Search for the cell housing the specified text and yield its [X, Y] center coordinate. 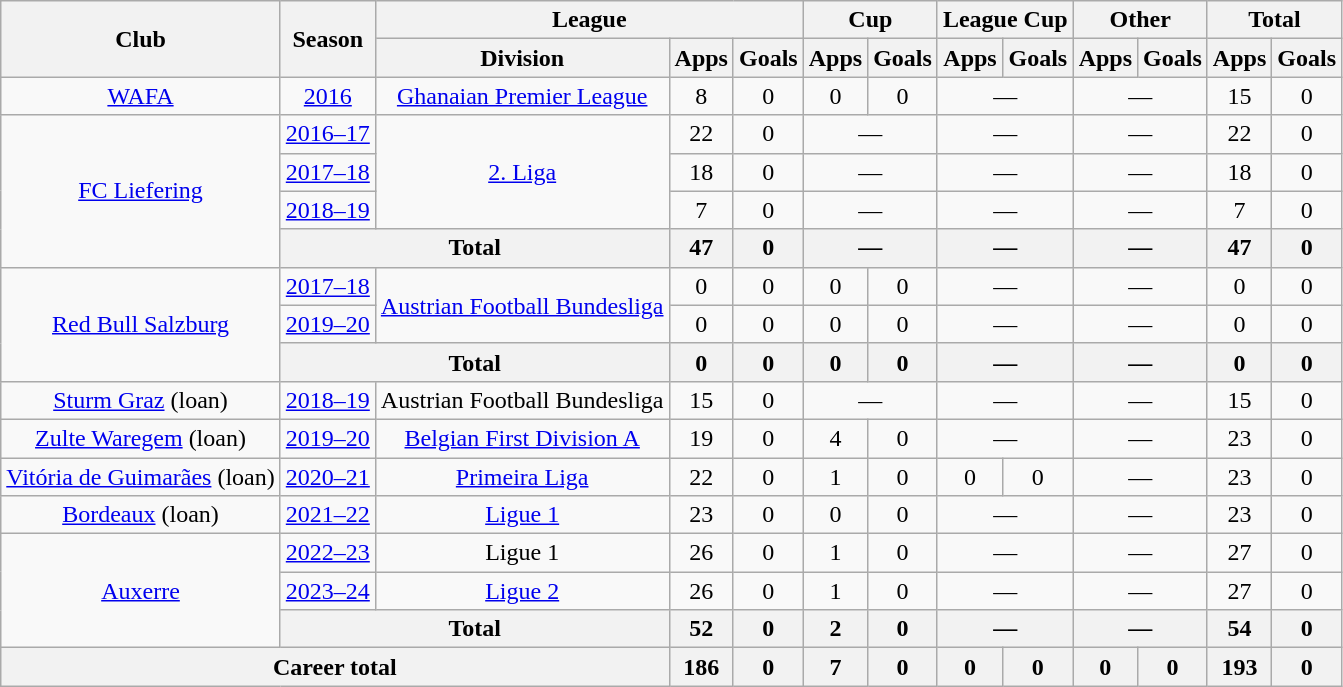
2016–17 [328, 134]
FC Liefering [141, 191]
Sturm Graz (loan) [141, 400]
Red Bull Salzburg [141, 324]
193 [1239, 667]
52 [701, 629]
186 [701, 667]
2020–21 [328, 477]
2021–22 [328, 515]
2. Liga [522, 172]
Club [141, 39]
Season [328, 39]
54 [1239, 629]
Ghanaian Premier League [522, 96]
Vitória de Guimarães (loan) [141, 477]
4 [835, 438]
Primeira Liga [522, 477]
Bordeaux (loan) [141, 515]
8 [701, 96]
Ligue 2 [522, 591]
WAFA [141, 96]
League Cup [1005, 20]
2016 [328, 96]
Career total [335, 667]
19 [701, 438]
Zulte Waregem (loan) [141, 438]
2 [835, 629]
Cup [870, 20]
2022–23 [328, 553]
2023–24 [328, 591]
League [589, 20]
Auxerre [141, 591]
Other [1140, 20]
Belgian First Division A [522, 438]
Division [522, 58]
